Find where the given text appears and provide that cell's center as (x, y) coordinate. 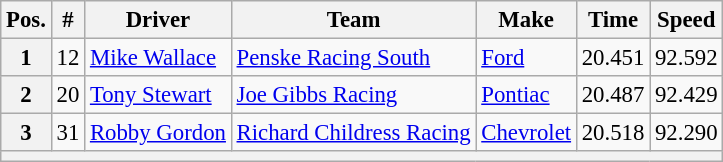
Richard Childress Racing (354, 133)
Pos. (26, 20)
1 (26, 58)
12 (68, 58)
20.518 (612, 133)
92.290 (686, 133)
2 (26, 95)
Team (354, 20)
92.429 (686, 95)
31 (68, 133)
Chevrolet (526, 133)
Joe Gibbs Racing (354, 95)
Speed (686, 20)
3 (26, 133)
Driver (158, 20)
Make (526, 20)
Ford (526, 58)
20.451 (612, 58)
20 (68, 95)
Time (612, 20)
Robby Gordon (158, 133)
Tony Stewart (158, 95)
92.592 (686, 58)
20.487 (612, 95)
Pontiac (526, 95)
Penske Racing South (354, 58)
# (68, 20)
Mike Wallace (158, 58)
